Output the (x, y) coordinate of the center of the cell containing the given text.  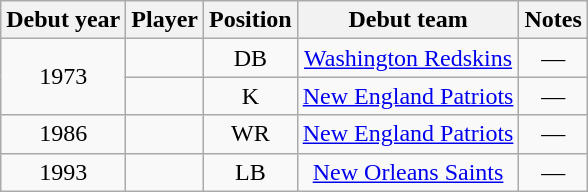
Washington Redskins (408, 58)
1993 (64, 172)
Position (250, 20)
Debut team (408, 20)
New Orleans Saints (408, 172)
Player (165, 20)
Debut year (64, 20)
K (250, 96)
WR (250, 134)
1973 (64, 77)
1986 (64, 134)
DB (250, 58)
Notes (553, 20)
LB (250, 172)
